From the cell containing the given text, extract its center point as [X, Y] coordinate. 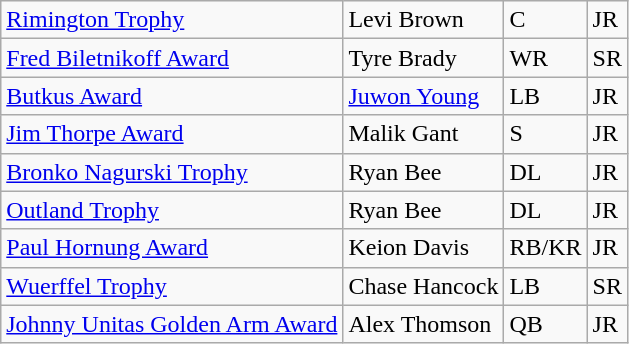
Malik Gant [424, 134]
Bronko Nagurski Trophy [172, 172]
Paul Hornung Award [172, 248]
RB/KR [546, 248]
Butkus Award [172, 96]
Juwon Young [424, 96]
C [546, 20]
Jim Thorpe Award [172, 134]
QB [546, 324]
Johnny Unitas Golden Arm Award [172, 324]
Levi Brown [424, 20]
WR [546, 58]
Tyre Brady [424, 58]
Chase Hancock [424, 286]
S [546, 134]
Outland Trophy [172, 210]
Alex Thomson [424, 324]
Keion Davis [424, 248]
Rimington Trophy [172, 20]
Wuerffel Trophy [172, 286]
Fred Biletnikoff Award [172, 58]
